Return the [X, Y] coordinate for the center point of the cell that contains the specified text.  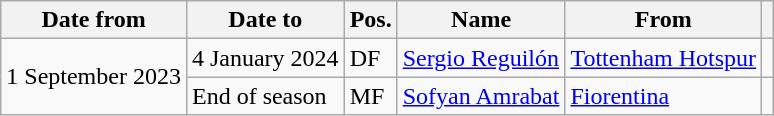
4 January 2024 [265, 58]
Sergio Reguilón [481, 58]
Sofyan Amrabat [481, 96]
Name [481, 20]
1 September 2023 [94, 77]
Tottenham Hotspur [664, 58]
Date to [265, 20]
MF [370, 96]
DF [370, 58]
From [664, 20]
Pos. [370, 20]
Fiorentina [664, 96]
Date from [94, 20]
End of season [265, 96]
